Find where the given text appears and provide that cell's center as (X, Y) coordinate. 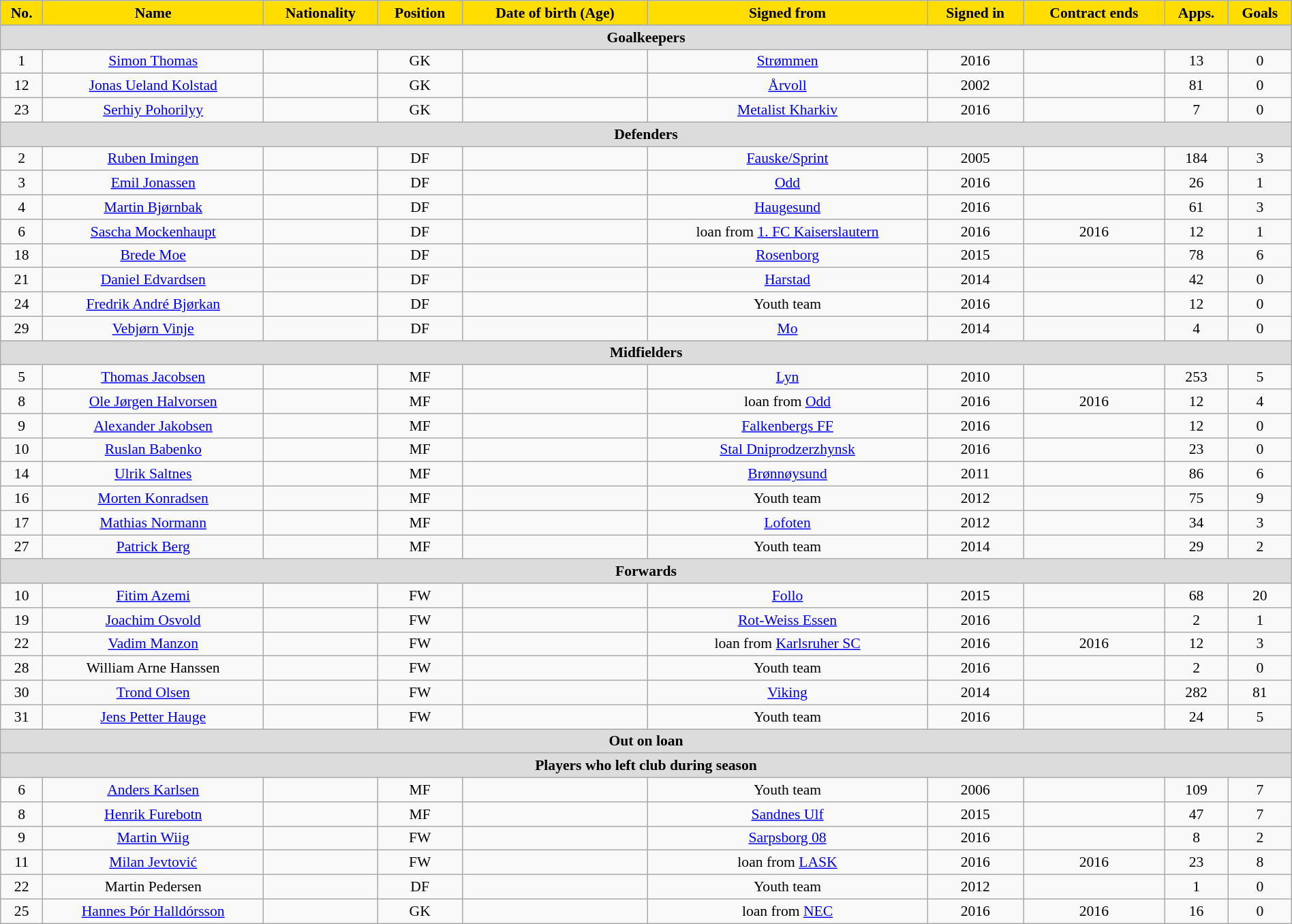
Goals (1259, 13)
Sandnes Ulf (788, 814)
31 (22, 717)
26 (1197, 183)
Falkenbergs FF (788, 426)
75 (1197, 499)
loan from Odd (788, 401)
Metalist Kharkiv (788, 110)
18 (22, 256)
Mathias Normann (153, 523)
Emil Jonassen (153, 183)
Odd (788, 183)
Jens Petter Hauge (153, 717)
Ruslan Babenko (153, 450)
Ruben Imingen (153, 159)
Vebjørn Vinje (153, 328)
Hannes Þór Halldórsson (153, 911)
No. (22, 13)
Fredrik André Bjørkan (153, 305)
19 (22, 620)
27 (22, 547)
Brønnøysund (788, 474)
68 (1197, 596)
Anders Karlsen (153, 790)
Out on loan (646, 741)
William Arne Hanssen (153, 668)
Fitim Azemi (153, 596)
Nationality (320, 13)
Viking (788, 693)
Sarpsborg 08 (788, 838)
184 (1197, 159)
Alexander Jakobsen (153, 426)
Martin Bjørnbak (153, 207)
Martin Wiig (153, 838)
Signed in (976, 13)
17 (22, 523)
78 (1197, 256)
253 (1197, 378)
2011 (976, 474)
Martin Pedersen (153, 887)
28 (22, 668)
30 (22, 693)
Lyn (788, 378)
2006 (976, 790)
Sascha Mockenhaupt (153, 232)
Harstad (788, 280)
Date of birth (Age) (555, 13)
Morten Konradsen (153, 499)
Defenders (646, 134)
2002 (976, 86)
Fauske/Sprint (788, 159)
86 (1197, 474)
Trond Olsen (153, 693)
Lofoten (788, 523)
Players who left club during season (646, 766)
Jonas Ueland Kolstad (153, 86)
Stal Dniprodzerzhynsk (788, 450)
Apps. (1197, 13)
109 (1197, 790)
Patrick Berg (153, 547)
Strømmen (788, 61)
2005 (976, 159)
Rosenborg (788, 256)
loan from 1. FC Kaiserslautern (788, 232)
34 (1197, 523)
Thomas Jacobsen (153, 378)
Daniel Edvardsen (153, 280)
Signed from (788, 13)
47 (1197, 814)
Årvoll (788, 86)
Forwards (646, 572)
25 (22, 911)
14 (22, 474)
loan from NEC (788, 911)
Simon Thomas (153, 61)
Haugesund (788, 207)
13 (1197, 61)
Midfielders (646, 353)
Henrik Furebotn (153, 814)
20 (1259, 596)
Ulrik Saltnes (153, 474)
Position (420, 13)
Name (153, 13)
Contract ends (1094, 13)
Milan Jevtović (153, 863)
Mo (788, 328)
282 (1197, 693)
loan from LASK (788, 863)
42 (1197, 280)
61 (1197, 207)
Rot-Weiss Essen (788, 620)
loan from Karlsruher SC (788, 644)
2010 (976, 378)
Brede Moe (153, 256)
Joachim Osvold (153, 620)
Ole Jørgen Halvorsen (153, 401)
21 (22, 280)
Vadim Manzon (153, 644)
11 (22, 863)
Goalkeepers (646, 37)
Follo (788, 596)
Serhiy Pohorilyy (153, 110)
